From the cell containing the given text, extract its center point as [x, y] coordinate. 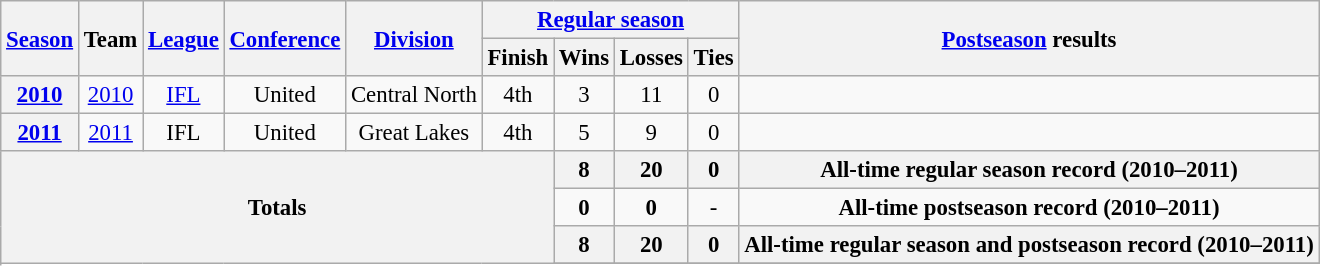
Team [110, 38]
All-time postseason record (2010–2011) [1029, 208]
Postseason results [1029, 38]
League [184, 38]
11 [651, 95]
- [714, 208]
Wins [584, 58]
Regular season [610, 20]
Losses [651, 58]
Central North [414, 95]
3 [584, 95]
Conference [285, 38]
All-time regular season and postseason record (2010–2011) [1029, 245]
Finish [518, 58]
Ties [714, 58]
Great Lakes [414, 133]
All-time regular season record (2010–2011) [1029, 170]
Season [40, 38]
5 [584, 133]
9 [651, 133]
Division [414, 38]
Totals [278, 208]
